Find where the given text appears and provide that cell's center as [X, Y] coordinate. 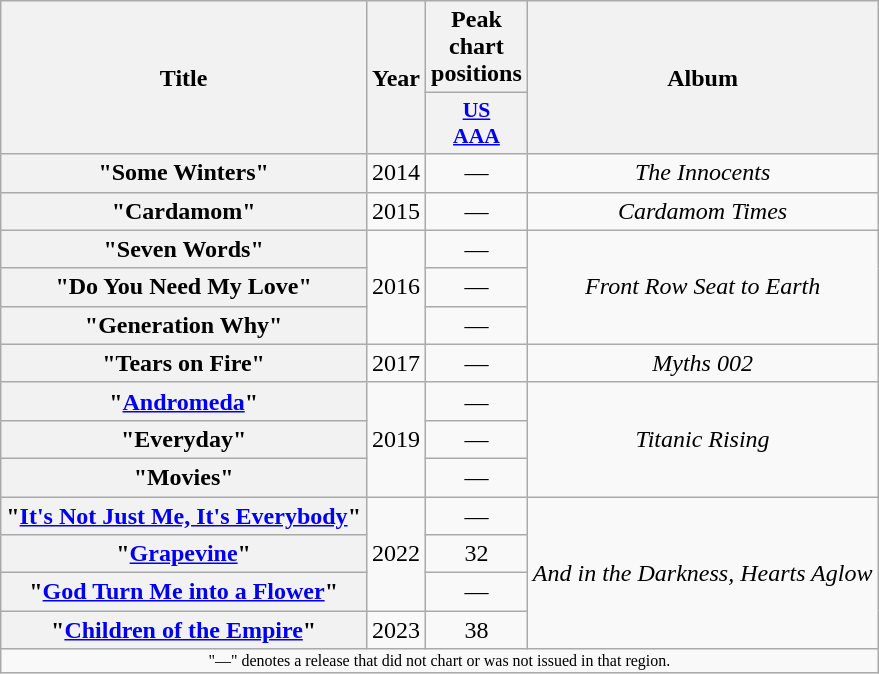
Album [702, 78]
Year [396, 78]
2014 [396, 173]
"God Turn Me into a Flower" [184, 592]
"Andromeda" [184, 401]
Titanic Rising [702, 439]
"Do You Need My Love" [184, 287]
"—" denotes a release that did not chart or was not issued in that region. [440, 661]
"Grapevine" [184, 554]
32 [477, 554]
Myths 002 [702, 363]
Peak chart positions [477, 47]
"Some Winters" [184, 173]
Cardamom Times [702, 211]
2016 [396, 287]
The Innocents [702, 173]
2022 [396, 553]
"Everyday" [184, 439]
"Seven Words" [184, 249]
Front Row Seat to Earth [702, 287]
2023 [396, 630]
USAAA [477, 124]
"Movies" [184, 477]
And in the Darkness, Hearts Aglow [702, 572]
38 [477, 630]
"Children of the Empire" [184, 630]
2015 [396, 211]
Title [184, 78]
"Generation Why" [184, 325]
"Tears on Fire" [184, 363]
2017 [396, 363]
"It's Not Just Me, It's Everybody" [184, 515]
2019 [396, 439]
"Cardamom" [184, 211]
